Capture the cell that displays the provided text and extract its (X, Y) central coordinate. 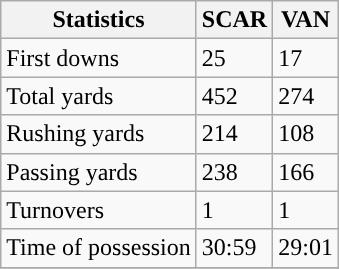
Turnovers (99, 210)
First downs (99, 58)
Statistics (99, 20)
274 (306, 96)
Total yards (99, 96)
238 (234, 172)
29:01 (306, 248)
214 (234, 134)
30:59 (234, 248)
452 (234, 96)
Time of possession (99, 248)
166 (306, 172)
108 (306, 134)
25 (234, 58)
Passing yards (99, 172)
VAN (306, 20)
17 (306, 58)
SCAR (234, 20)
Rushing yards (99, 134)
